Determine the [X, Y] coordinate at the center of the cell enclosing the given text.  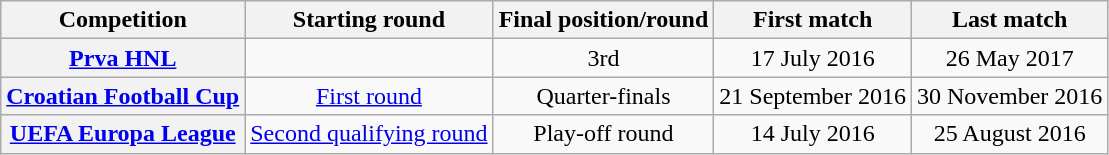
First round [369, 96]
Second qualifying round [369, 134]
Final position/round [604, 20]
Prva HNL [123, 58]
3rd [604, 58]
25 August 2016 [1010, 134]
UEFA Europa League [123, 134]
17 July 2016 [813, 58]
Croatian Football Cup [123, 96]
14 July 2016 [813, 134]
Quarter-finals [604, 96]
Last match [1010, 20]
26 May 2017 [1010, 58]
Starting round [369, 20]
21 September 2016 [813, 96]
First match [813, 20]
30 November 2016 [1010, 96]
Competition [123, 20]
Play-off round [604, 134]
